Return (x, y) of the center of cell containing provided text 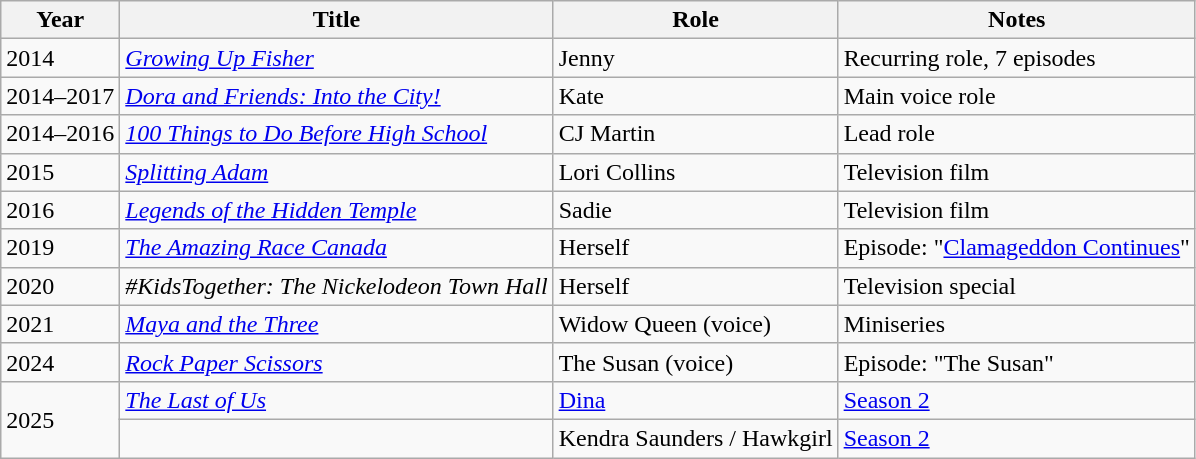
Notes (1016, 20)
#KidsTogether: The Nickelodeon Town Hall (336, 286)
Rock Paper Scissors (336, 362)
Growing Up Fisher (336, 58)
2025 (60, 419)
Dora and Friends: Into the City! (336, 96)
Title (336, 20)
Jenny (696, 58)
2016 (60, 210)
The Last of Us (336, 400)
CJ Martin (696, 134)
Episode: "Clamageddon Continues" (1016, 248)
Role (696, 20)
Lori Collins (696, 172)
Splitting Adam (336, 172)
Widow Queen (voice) (696, 324)
Television special (1016, 286)
2021 (60, 324)
Recurring role, 7 episodes (1016, 58)
Sadie (696, 210)
100 Things to Do Before High School (336, 134)
Main voice role (1016, 96)
Miniseries (1016, 324)
Lead role (1016, 134)
2014–2017 (60, 96)
Year (60, 20)
2019 (60, 248)
Episode: "The Susan" (1016, 362)
2024 (60, 362)
Maya and the Three (336, 324)
Kate (696, 96)
2015 (60, 172)
Dina (696, 400)
Legends of the Hidden Temple (336, 210)
The Susan (voice) (696, 362)
The Amazing Race Canada (336, 248)
Kendra Saunders / Hawkgirl (696, 438)
2014 (60, 58)
2020 (60, 286)
2014–2016 (60, 134)
